Scan for the cell matching the given text and deliver its [x, y] coordinate at center. 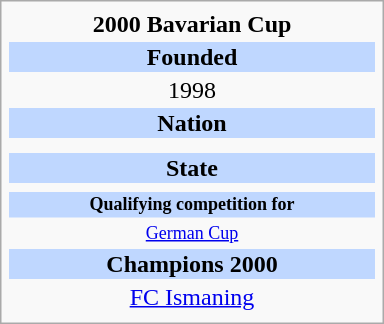
2000 Bavarian Cup [192, 24]
Founded [192, 57]
Champions 2000 [192, 264]
1998 [192, 90]
German Cup [192, 234]
Nation [192, 123]
FC Ismaning [192, 297]
Qualifying competition for [192, 205]
State [192, 168]
